Return the (x, y) coordinate for the center point of the cell that contains the specified text.  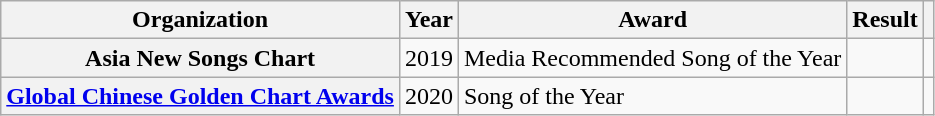
Award (652, 20)
Asia New Songs Chart (200, 58)
Media Recommended Song of the Year (652, 58)
Global Chinese Golden Chart Awards (200, 96)
Organization (200, 20)
Year (428, 20)
2019 (428, 58)
Song of the Year (652, 96)
2020 (428, 96)
Result (885, 20)
